Extract the (x, y) coordinate from the center of the cell holding the provided text.  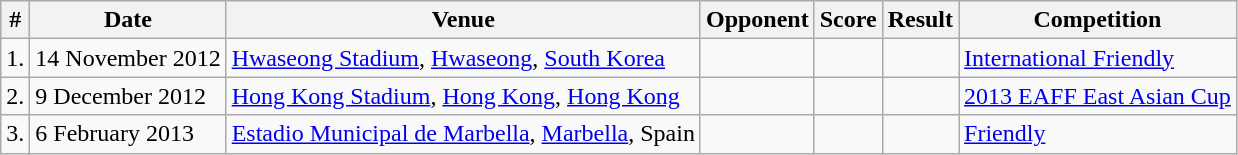
Opponent (757, 20)
3. (16, 134)
Result (920, 20)
Venue (463, 20)
Hong Kong Stadium, Hong Kong, Hong Kong (463, 96)
Competition (1098, 20)
2. (16, 96)
# (16, 20)
2013 EAFF East Asian Cup (1098, 96)
Friendly (1098, 134)
9 December 2012 (128, 96)
Hwaseong Stadium, Hwaseong, South Korea (463, 58)
International Friendly (1098, 58)
Estadio Municipal de Marbella, Marbella, Spain (463, 134)
1. (16, 58)
Date (128, 20)
14 November 2012 (128, 58)
6 February 2013 (128, 134)
Score (848, 20)
